Find where the given text appears and provide that cell's center as [X, Y] coordinate. 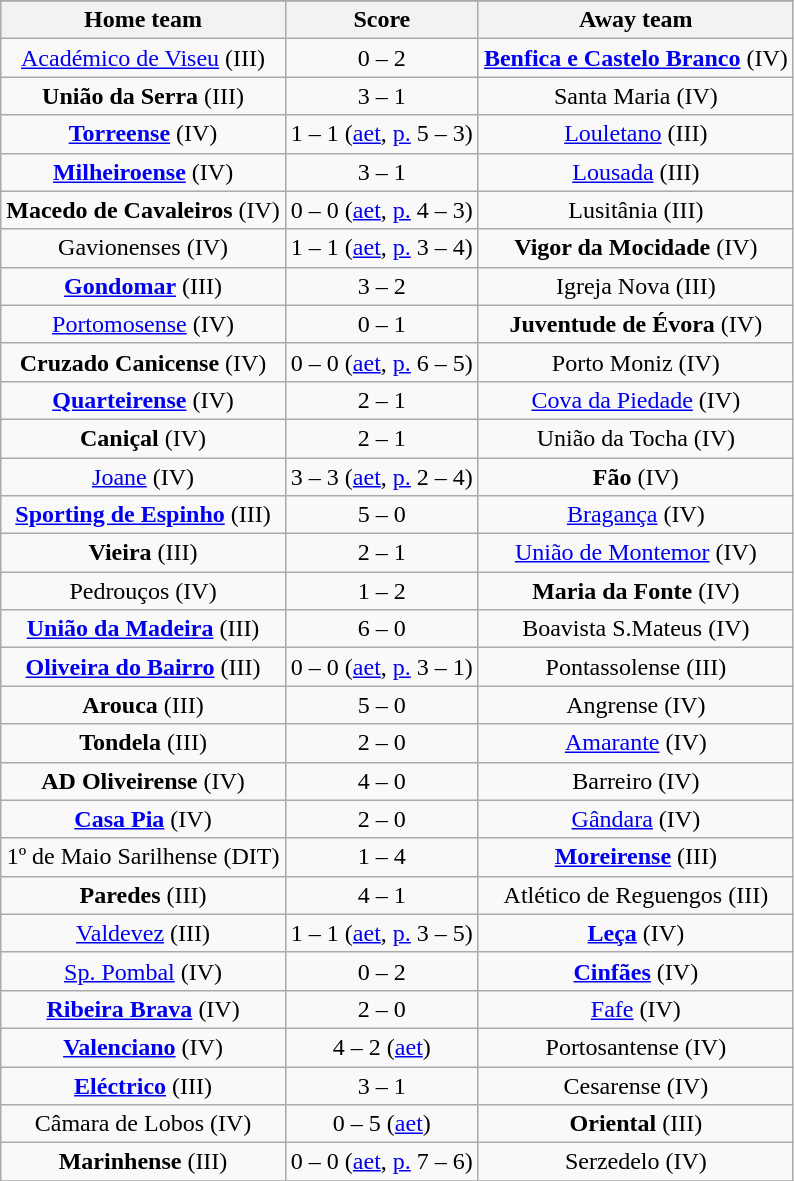
Macedo de Cavaleiros (IV) [144, 210]
Sporting de Espinho (III) [144, 515]
Igreja Nova (III) [636, 286]
1 – 1 (aet, p. 3 – 5) [382, 933]
Gândara (IV) [636, 819]
1 – 2 [382, 591]
União da Madeira (III) [144, 629]
Amarante (IV) [636, 743]
Oriental (III) [636, 1124]
União da Serra (III) [144, 96]
Bragança (IV) [636, 515]
Angrense (IV) [636, 705]
1 – 1 (aet, p. 5 – 3) [382, 134]
Pontassolense (III) [636, 667]
Moreirense (III) [636, 857]
Away team [636, 20]
Valdevez (III) [144, 933]
Porto Moniz (IV) [636, 362]
Benfica e Castelo Branco (IV) [636, 58]
Caniçal (IV) [144, 438]
Casa Pia (IV) [144, 819]
Santa Maria (IV) [636, 96]
Fão (IV) [636, 477]
Portomosense (IV) [144, 324]
Torreense (IV) [144, 134]
3 – 3 (aet, p. 2 – 4) [382, 477]
4 – 2 (aet) [382, 1047]
União da Tocha (IV) [636, 438]
0 – 5 (aet) [382, 1124]
Home team [144, 20]
Fafe (IV) [636, 1009]
Marinhense (III) [144, 1162]
Tondela (III) [144, 743]
Portosantense (IV) [636, 1047]
0 – 0 (aet, p. 7 – 6) [382, 1162]
0 – 0 (aet, p. 3 – 1) [382, 667]
AD Oliveirense (IV) [144, 781]
Vieira (III) [144, 553]
Cova da Piedade (IV) [636, 400]
Arouca (III) [144, 705]
1 – 1 (aet, p. 3 – 4) [382, 248]
Ribeira Brava (IV) [144, 1009]
1º de Maio Sarilhense (DIT) [144, 857]
Milheiroense (IV) [144, 172]
Lousada (III) [636, 172]
Serzedelo (IV) [636, 1162]
0 – 0 (aet, p. 6 – 5) [382, 362]
Leça (IV) [636, 933]
Paredes (III) [144, 895]
3 – 2 [382, 286]
Lusitânia (III) [636, 210]
Louletano (III) [636, 134]
Barreiro (IV) [636, 781]
Vigor da Mocidade (IV) [636, 248]
União de Montemor (IV) [636, 553]
Valenciano (IV) [144, 1047]
Gondomar (III) [144, 286]
Maria da Fonte (IV) [636, 591]
0 – 0 (aet, p. 4 – 3) [382, 210]
Sp. Pombal (IV) [144, 971]
Cinfães (IV) [636, 971]
Score [382, 20]
Quarteirense (IV) [144, 400]
Pedrouços (IV) [144, 591]
Eléctrico (III) [144, 1085]
Juventude de Évora (IV) [636, 324]
Joane (IV) [144, 477]
Boavista S.Mateus (IV) [636, 629]
Câmara de Lobos (IV) [144, 1124]
4 – 0 [382, 781]
Académico de Viseu (III) [144, 58]
Cruzado Canicense (IV) [144, 362]
0 – 1 [382, 324]
6 – 0 [382, 629]
Atlético de Reguengos (III) [636, 895]
4 – 1 [382, 895]
1 – 4 [382, 857]
Oliveira do Bairro (III) [144, 667]
Gavionenses (IV) [144, 248]
Cesarense (IV) [636, 1085]
